Locate the cell with the specified text and output its (X, Y) center coordinate. 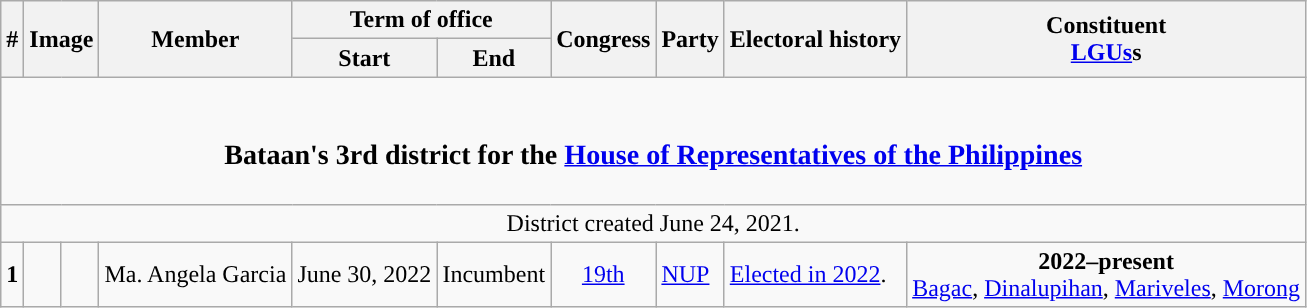
End (494, 58)
19th (604, 274)
ConstituentLGUss (1106, 39)
June 30, 2022 (364, 274)
Electoral history (815, 39)
Member (196, 39)
Congress (604, 39)
# (12, 39)
Image (62, 39)
Term of office (422, 20)
Party (690, 39)
District created June 24, 2021. (654, 223)
Elected in 2022. (815, 274)
Start (364, 58)
Ma. Angela Garcia (196, 274)
2022–presentBagac, Dinalupihan, Mariveles, Morong (1106, 274)
Incumbent (494, 274)
Bataan's 3rd district for the House of Representatives of the Philippines (654, 140)
NUP (690, 274)
1 (12, 274)
